Detect which cell encompasses the target text, then output its [X, Y] center coordinate. 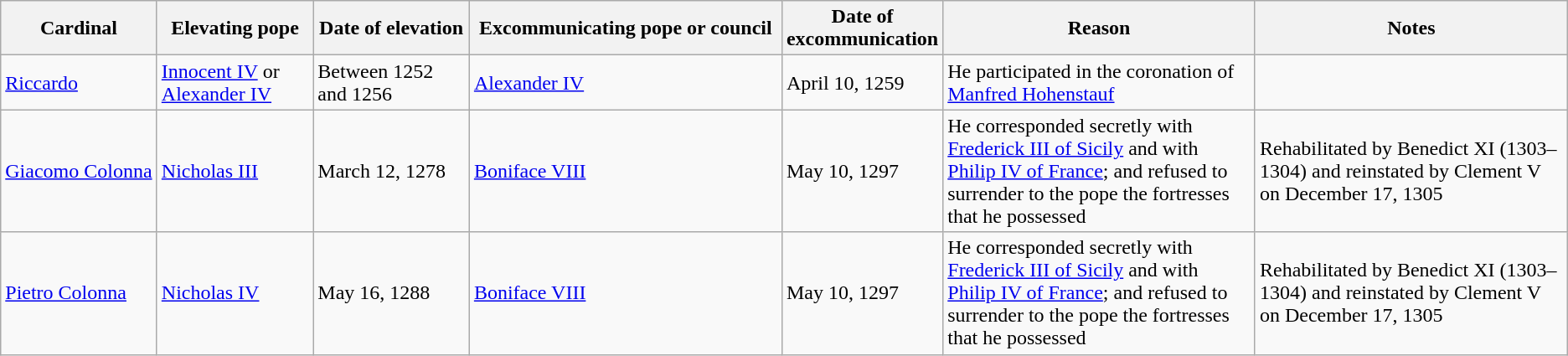
He participated in the coronation of Manfred Hohenstauf [1099, 82]
Elevating pope [235, 28]
Excommunicating pope or council [625, 28]
Notes [1411, 28]
Innocent IV or Alexander IV [235, 82]
Reason [1099, 28]
May 16, 1288 [392, 293]
Nicholas IV [235, 293]
Cardinal [79, 28]
Date of elevation [392, 28]
Between 1252 and 1256 [392, 82]
Nicholas III [235, 171]
Date of excommunication [862, 28]
April 10, 1259 [862, 82]
Pietro Colonna [79, 293]
March 12, 1278 [392, 171]
Riccardo [79, 82]
Alexander IV [625, 82]
Giacomo Colonna [79, 171]
